From the cell containing the given text, extract its center point as (x, y) coordinate. 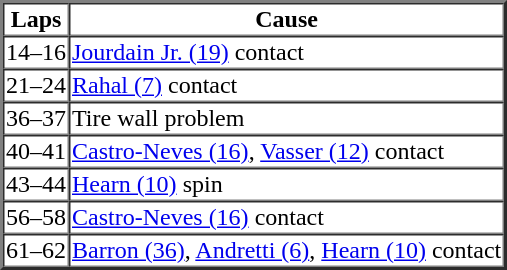
21–24 (36, 86)
61–62 (36, 250)
Castro-Neves (16), Vasser (12) contact (286, 152)
14–16 (36, 52)
56–58 (36, 218)
Tire wall problem (286, 118)
40–41 (36, 152)
Cause (286, 20)
Jourdain Jr. (19) contact (286, 52)
Hearn (10) spin (286, 184)
43–44 (36, 184)
Laps (36, 20)
Barron (36), Andretti (6), Hearn (10) contact (286, 250)
36–37 (36, 118)
Castro-Neves (16) contact (286, 218)
Rahal (7) contact (286, 86)
